Provide the [x, y] coordinate of the cell's center where the given text is located.  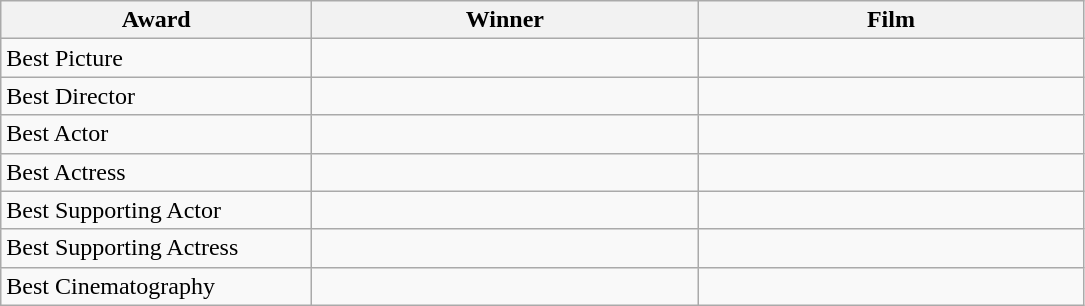
Best Actor [156, 134]
Best Cinematography [156, 286]
Best Supporting Actor [156, 210]
Best Picture [156, 58]
Best Supporting Actress [156, 248]
Best Director [156, 96]
Best Actress [156, 172]
Award [156, 20]
Winner [505, 20]
Film [891, 20]
